Detect which cell encompasses the target text, then output its [X, Y] center coordinate. 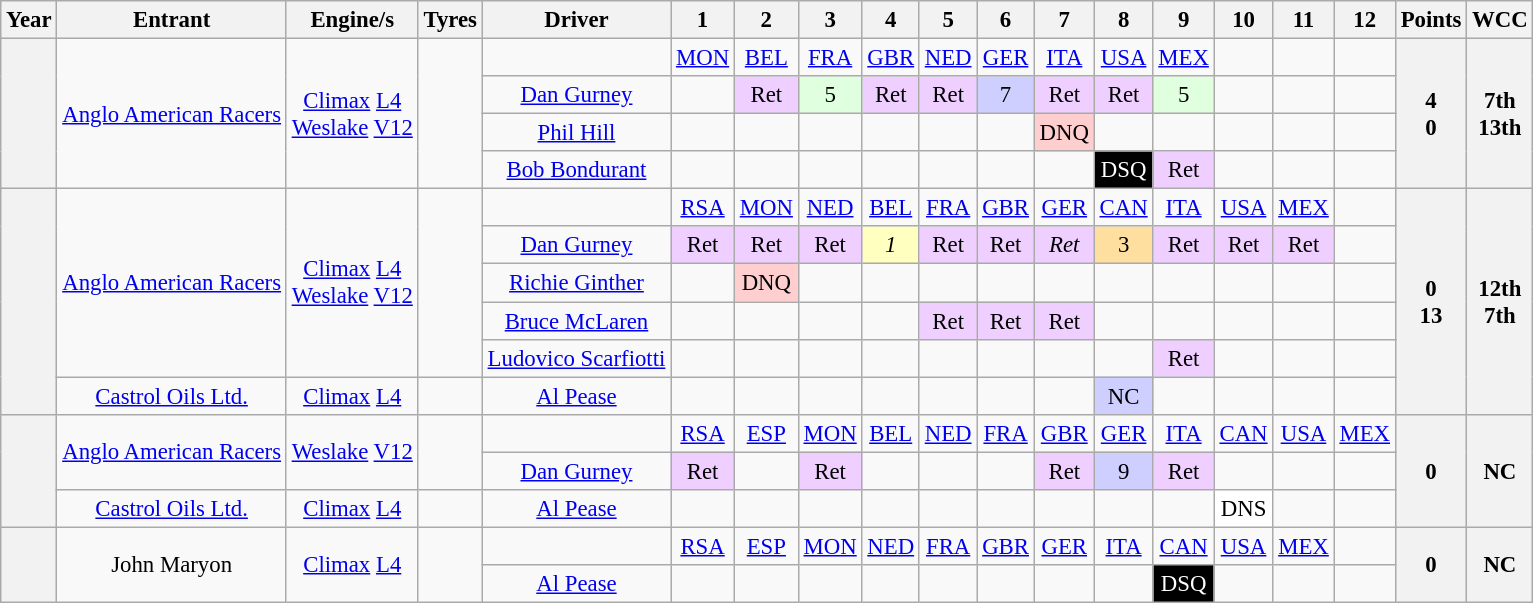
Richie Ginther [576, 283]
Ludovico Scarfiotti [576, 358]
11 [1304, 20]
Bruce McLaren [576, 321]
DNS [1244, 509]
Tyres [450, 20]
40 [1430, 114]
Engine/s [352, 20]
7th13th [1500, 114]
10 [1244, 20]
Weslake V12 [352, 452]
WCC [1500, 20]
Bob Bondurant [576, 170]
8 [1124, 20]
Year [29, 20]
6 [1006, 20]
Phil Hill [576, 133]
013 [1430, 302]
2 [766, 20]
John Maryon [172, 564]
Driver [576, 20]
12 [1364, 20]
12th7th [1500, 302]
Entrant [172, 20]
Points [1430, 20]
4 [890, 20]
